Capture the cell that displays the provided text and extract its (X, Y) central coordinate. 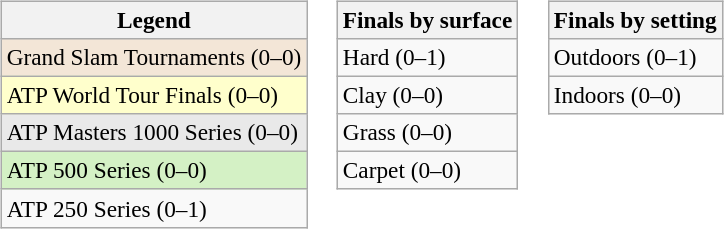
Finals by setting (635, 20)
ATP Masters 1000 Series (0–0) (154, 133)
Finals by surface (427, 20)
Grand Slam Tournaments (0–0) (154, 57)
ATP 250 Series (0–1) (154, 208)
ATP 500 Series (0–0) (154, 171)
Clay (0–0) (427, 95)
Carpet (0–0) (427, 171)
Hard (0–1) (427, 57)
Legend (154, 20)
ATP World Tour Finals (0–0) (154, 95)
Grass (0–0) (427, 133)
Indoors (0–0) (635, 95)
Outdoors (0–1) (635, 57)
